Provide the [X, Y] coordinate of the cell's center where the given text is located.  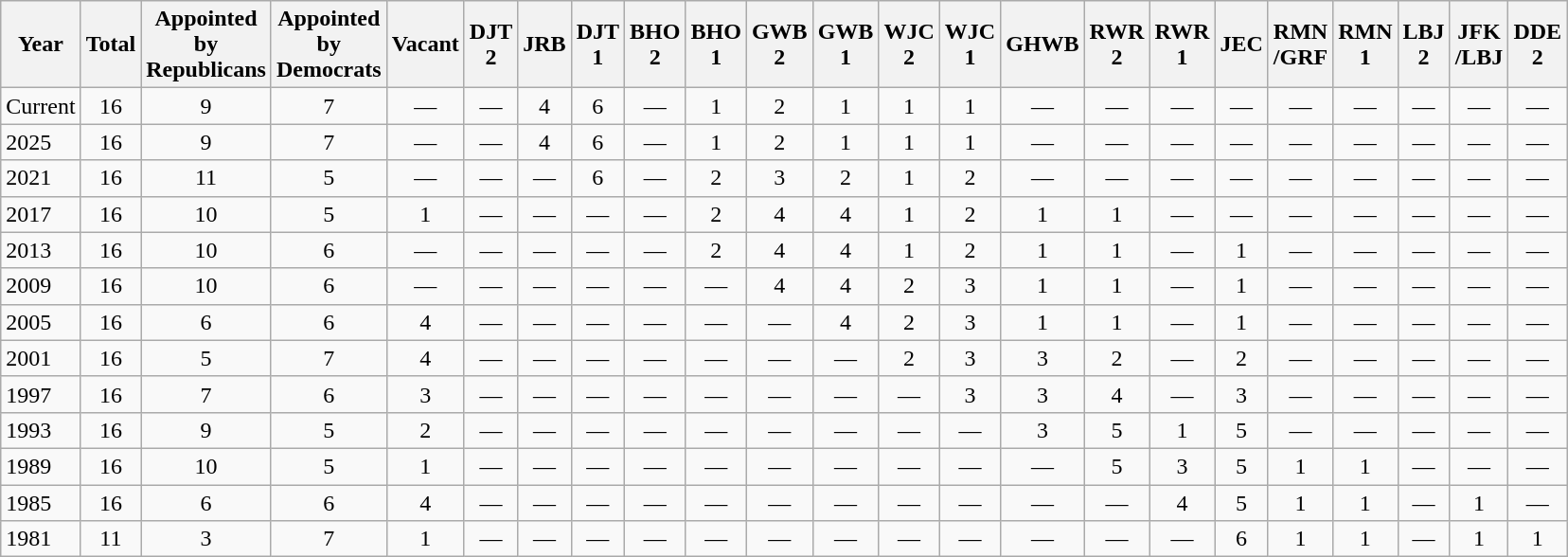
BHO2 [655, 45]
Current [41, 106]
DJT1 [597, 45]
1997 [41, 394]
AppointedbyDemocrats [329, 45]
AppointedbyRepublicans [206, 45]
LBJ2 [1424, 45]
1993 [41, 430]
2009 [41, 286]
2005 [41, 322]
DJT2 [490, 45]
JEC [1241, 45]
WJC2 [909, 45]
Total [111, 45]
1985 [41, 503]
2021 [41, 178]
2013 [41, 250]
RMN1 [1365, 45]
Year [41, 45]
JRB [544, 45]
RMN/GRF [1300, 45]
1981 [41, 539]
Vacant [425, 45]
WJC1 [970, 45]
RWR2 [1117, 45]
DDE2 [1538, 45]
GWB2 [779, 45]
2025 [41, 142]
2001 [41, 358]
BHO1 [716, 45]
2017 [41, 214]
JFK/LBJ [1479, 45]
GWB1 [846, 45]
GHWB [1042, 45]
RWR1 [1182, 45]
1989 [41, 466]
